From the cell containing the given text, extract its center point as (X, Y) coordinate. 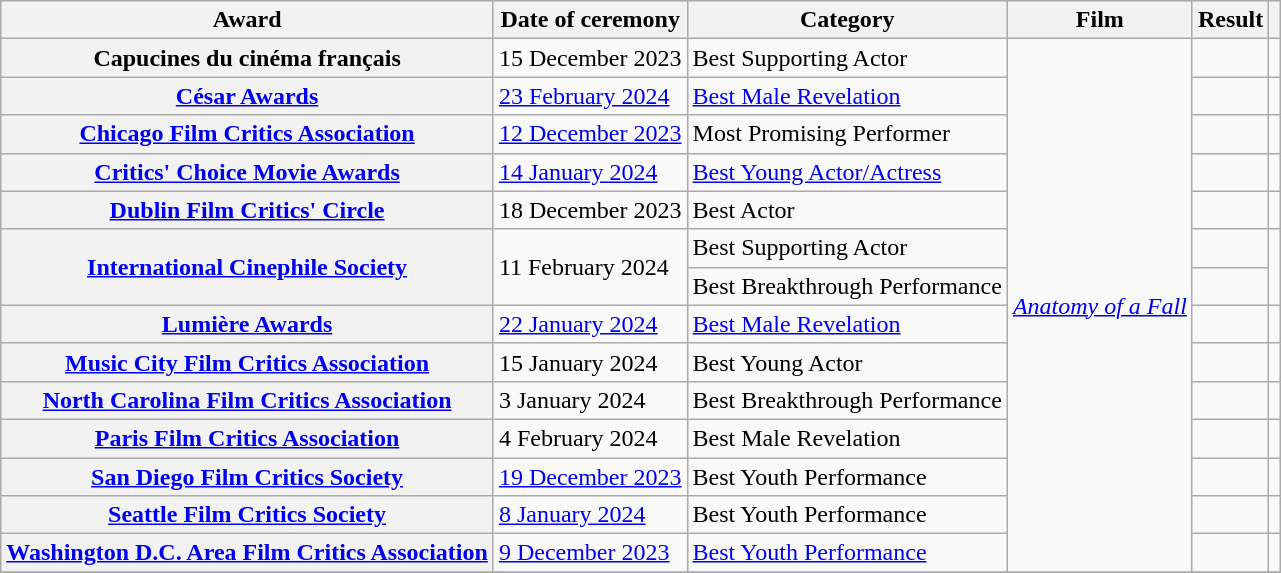
Paris Film Critics Association (248, 438)
18 December 2023 (590, 210)
9 December 2023 (590, 553)
Dublin Film Critics' Circle (248, 210)
3 January 2024 (590, 400)
Most Promising Performer (847, 134)
Seattle Film Critics Society (248, 515)
North Carolina Film Critics Association (248, 400)
4 February 2024 (590, 438)
12 December 2023 (590, 134)
Music City Film Critics Association (248, 362)
Best Young Actor (847, 362)
23 February 2024 (590, 96)
14 January 2024 (590, 172)
Award (248, 20)
Date of ceremony (590, 20)
15 December 2023 (590, 58)
8 January 2024 (590, 515)
San Diego Film Critics Society (248, 477)
11 February 2024 (590, 267)
Capucines du cinéma français (248, 58)
Best Young Actor/Actress (847, 172)
Result (1230, 20)
Lumière Awards (248, 324)
International Cinephile Society (248, 267)
Category (847, 20)
Washington D.C. Area Film Critics Association (248, 553)
Anatomy of a Fall (1100, 306)
19 December 2023 (590, 477)
César Awards (248, 96)
Chicago Film Critics Association (248, 134)
15 January 2024 (590, 362)
Critics' Choice Movie Awards (248, 172)
22 January 2024 (590, 324)
Film (1100, 20)
Best Actor (847, 210)
